Determine the [x, y] coordinate at the center of the cell enclosing the given text.  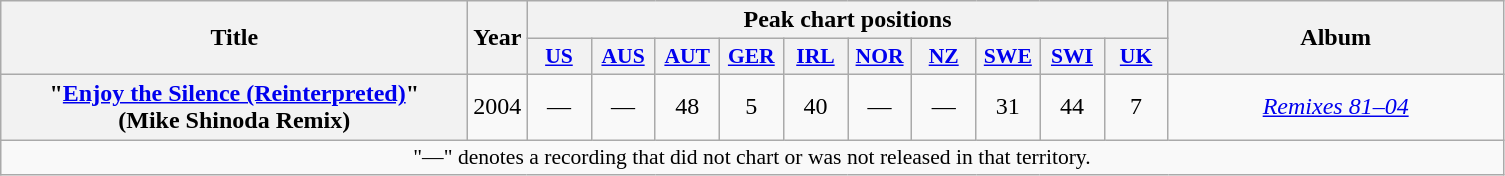
31 [1008, 106]
NZ [944, 57]
48 [687, 106]
Peak chart positions [848, 20]
UK [1136, 57]
SWI [1072, 57]
5 [751, 106]
US [559, 57]
AUS [623, 57]
IRL [815, 57]
"—" denotes a recording that did not chart or was not released in that territory. [752, 158]
SWE [1008, 57]
AUT [687, 57]
7 [1136, 106]
Year [498, 38]
NOR [880, 57]
GER [751, 57]
40 [815, 106]
Title [234, 38]
Remixes 81–04 [1336, 106]
2004 [498, 106]
"Enjoy the Silence (Reinterpreted)"(Mike Shinoda Remix) [234, 106]
44 [1072, 106]
Album [1336, 38]
